Search for the cell housing the specified text and yield its [X, Y] center coordinate. 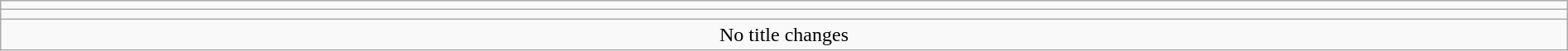
No title changes [784, 35]
